Find where the given text appears and provide that cell's center as (X, Y) coordinate. 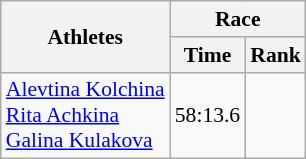
Rank (276, 55)
Race (238, 19)
Athletes (86, 36)
58:13.6 (208, 116)
Time (208, 55)
Alevtina KolchinaRita AchkinaGalina Kulakova (86, 116)
